Capture the cell that displays the provided text and extract its (x, y) central coordinate. 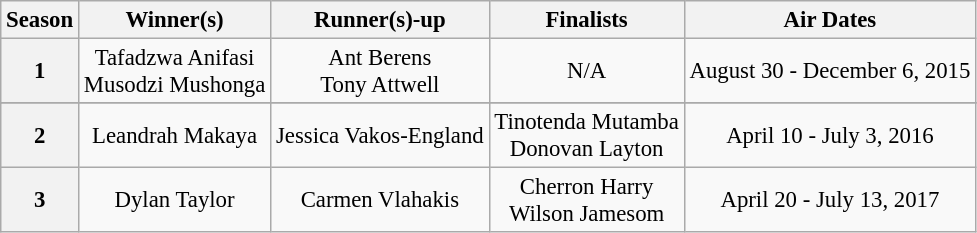
August 30 - December 6, 2015 (830, 72)
Winner(s) (174, 20)
Leandrah Makaya (174, 136)
April 10 - July 3, 2016 (830, 136)
Tinotenda MutambaDonovan Layton (586, 136)
April 20 - July 13, 2017 (830, 200)
2 (40, 136)
Cherron HarryWilson Jamesom (586, 200)
3 (40, 200)
Carmen Vlahakis (380, 200)
Air Dates (830, 20)
1 (40, 72)
Tafadzwa AnifasiMusodzi Mushonga (174, 72)
Finalists (586, 20)
Season (40, 20)
Jessica Vakos-England (380, 136)
Dylan Taylor (174, 200)
N/A (586, 72)
Runner(s)-up (380, 20)
Ant BerensTony Attwell (380, 72)
